Determine the [X, Y] coordinate at the center of the cell enclosing the given text.  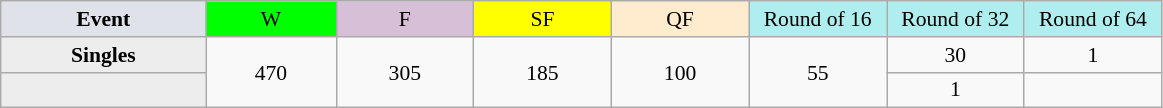
QF [680, 19]
Event [104, 19]
F [405, 19]
30 [955, 55]
Singles [104, 55]
SF [543, 19]
100 [680, 72]
Round of 64 [1093, 19]
Round of 32 [955, 19]
185 [543, 72]
Round of 16 [818, 19]
W [271, 19]
305 [405, 72]
470 [271, 72]
55 [818, 72]
